Locate the cell with the specified text and output its (X, Y) center coordinate. 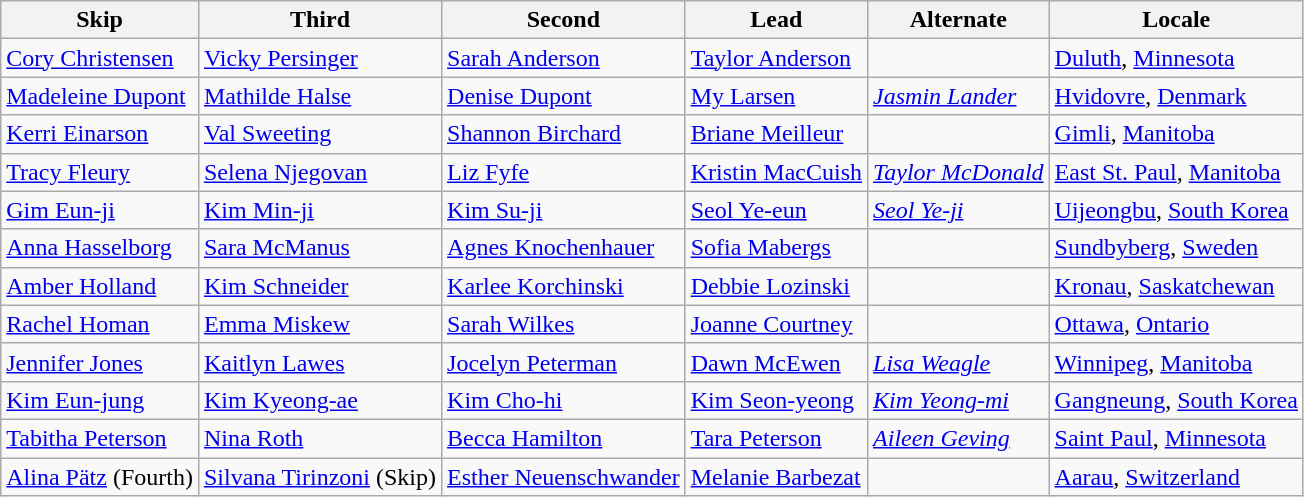
Second (564, 20)
Esther Neuenschwander (564, 477)
Karlee Korchinski (564, 286)
Saint Paul, Minnesota (1176, 438)
Locale (1176, 20)
Skip (100, 20)
Joanne Courtney (776, 324)
Lisa Weagle (959, 362)
Selena Njegovan (320, 172)
Tara Peterson (776, 438)
Briane Meilleur (776, 134)
Kim Cho-hi (564, 400)
Taylor Anderson (776, 58)
Kim Kyeong-ae (320, 400)
Taylor McDonald (959, 172)
Third (320, 20)
Agnes Knochenhauer (564, 248)
Lead (776, 20)
Winnipeg, Manitoba (1176, 362)
Sarah Anderson (564, 58)
Aileen Geving (959, 438)
Sara McManus (320, 248)
Rachel Homan (100, 324)
Kronau, Saskatchewan (1176, 286)
Jennifer Jones (100, 362)
Silvana Tirinzoni (Skip) (320, 477)
Kerri Einarson (100, 134)
Seol Ye-eun (776, 210)
Duluth, Minnesota (1176, 58)
Jasmin Lander (959, 96)
Kim Yeong-mi (959, 400)
My Larsen (776, 96)
Kim Su-ji (564, 210)
Seol Ye-ji (959, 210)
Tabitha Peterson (100, 438)
Alina Pätz (Fourth) (100, 477)
Kristin MacCuish (776, 172)
Aarau, Switzerland (1176, 477)
Gim Eun-ji (100, 210)
Kaitlyn Lawes (320, 362)
Kim Eun-jung (100, 400)
Madeleine Dupont (100, 96)
Gimli, Manitoba (1176, 134)
Val Sweeting (320, 134)
Sundbyberg, Sweden (1176, 248)
Kim Seon-yeong (776, 400)
Debbie Lozinski (776, 286)
Vicky Persinger (320, 58)
East St. Paul, Manitoba (1176, 172)
Sofia Mabergs (776, 248)
Kim Min-ji (320, 210)
Nina Roth (320, 438)
Mathilde Halse (320, 96)
Hvidovre, Denmark (1176, 96)
Shannon Birchard (564, 134)
Becca Hamilton (564, 438)
Emma Miskew (320, 324)
Cory Christensen (100, 58)
Anna Hasselborg (100, 248)
Uijeongbu, South Korea (1176, 210)
Dawn McEwen (776, 362)
Tracy Fleury (100, 172)
Gangneung, South Korea (1176, 400)
Amber Holland (100, 286)
Jocelyn Peterman (564, 362)
Alternate (959, 20)
Ottawa, Ontario (1176, 324)
Kim Schneider (320, 286)
Sarah Wilkes (564, 324)
Denise Dupont (564, 96)
Melanie Barbezat (776, 477)
Liz Fyfe (564, 172)
